Output the (x, y) coordinate of the center of the cell containing the given text.  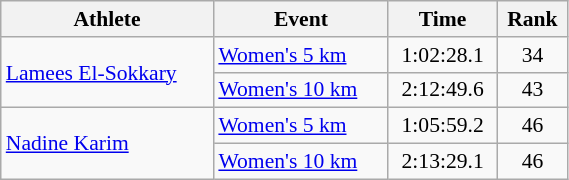
43 (532, 90)
Athlete (108, 19)
Event (300, 19)
Nadine Karim (108, 144)
34 (532, 55)
Time (442, 19)
1:02:28.1 (442, 55)
Rank (532, 19)
1:05:59.2 (442, 126)
Lamees El-Sokkary (108, 72)
2:13:29.1 (442, 162)
2:12:49.6 (442, 90)
